Pinpoint the cell where the given text exists, returning its [X, Y] midpoint coordinate. 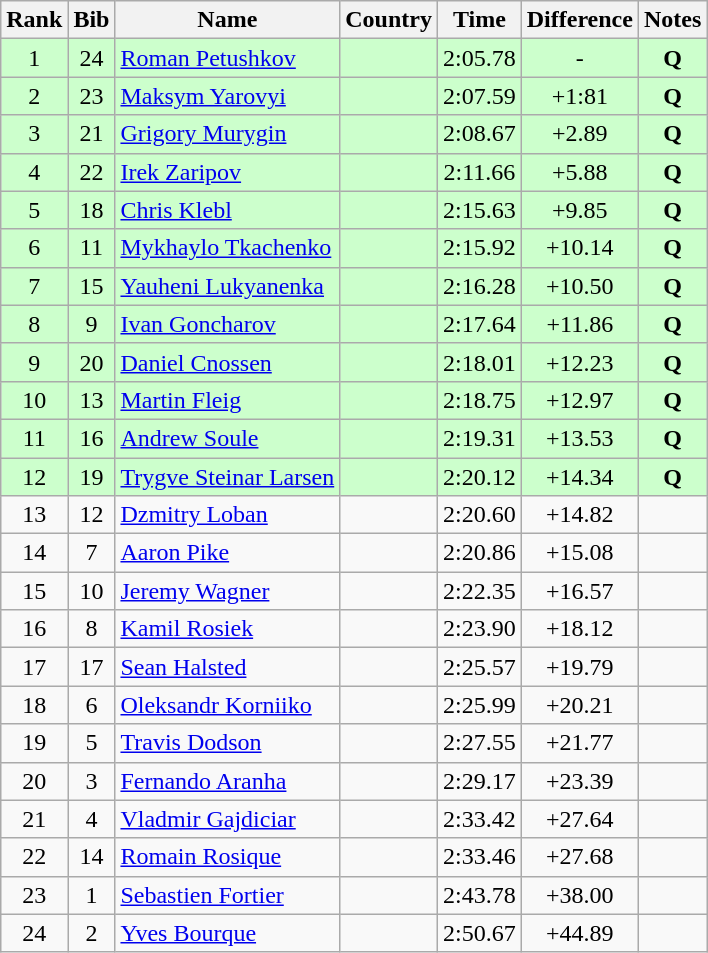
Daniel Cnossen [228, 362]
+5.88 [580, 172]
Sebastien Fortier [228, 895]
+19.79 [580, 667]
2:17.64 [479, 324]
Rank [34, 20]
+10.14 [580, 248]
2:16.28 [479, 286]
Martin Fleig [228, 400]
Country [389, 20]
+12.23 [580, 362]
+1:81 [580, 96]
2:05.78 [479, 58]
+27.64 [580, 819]
+18.12 [580, 629]
2:29.17 [479, 781]
Irek Zaripov [228, 172]
+10.50 [580, 286]
2:19.31 [479, 438]
Vladmir Gajdiciar [228, 819]
Name [228, 20]
2:07.59 [479, 96]
+13.53 [580, 438]
+11.86 [580, 324]
Maksym Yarovyi [228, 96]
Trygve Steinar Larsen [228, 477]
+23.39 [580, 781]
2:18.01 [479, 362]
2:25.57 [479, 667]
+21.77 [580, 743]
+9.85 [580, 210]
+14.34 [580, 477]
2:23.90 [479, 629]
+44.89 [580, 933]
2:50.67 [479, 933]
+15.08 [580, 553]
2:33.42 [479, 819]
Ivan Goncharov [228, 324]
2:15.63 [479, 210]
+16.57 [580, 591]
Dzmitry Loban [228, 515]
2:43.78 [479, 895]
Andrew Soule [228, 438]
Kamil Rosiek [228, 629]
Oleksandr Korniiko [228, 705]
Sean Halsted [228, 667]
2:22.35 [479, 591]
Grigory Murygin [228, 134]
2:27.55 [479, 743]
2:15.92 [479, 248]
+38.00 [580, 895]
Chris Klebl [228, 210]
Aaron Pike [228, 553]
Yves Bourque [228, 933]
Time [479, 20]
2:20.12 [479, 477]
2:20.86 [479, 553]
Bib [92, 20]
+20.21 [580, 705]
Fernando Aranha [228, 781]
+2.89 [580, 134]
Difference [580, 20]
2:20.60 [479, 515]
Yauheni Lukyanenka [228, 286]
2:25.99 [479, 705]
+14.82 [580, 515]
2:33.46 [479, 857]
2:11.66 [479, 172]
Romain Rosique [228, 857]
Notes [672, 20]
+27.68 [580, 857]
+12.97 [580, 400]
- [580, 58]
Roman Petushkov [228, 58]
Mykhaylo Tkachenko [228, 248]
Jeremy Wagner [228, 591]
2:08.67 [479, 134]
2:18.75 [479, 400]
Travis Dodson [228, 743]
